From the cell containing the given text, extract its center point as (x, y) coordinate. 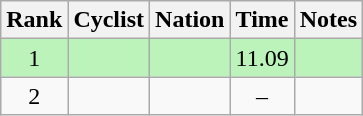
Rank (34, 20)
11.09 (262, 58)
Nation (190, 20)
Cyclist (109, 20)
Time (262, 20)
– (262, 96)
2 (34, 96)
1 (34, 58)
Notes (328, 20)
